Output the (X, Y) coordinate of the center of the cell containing the given text.  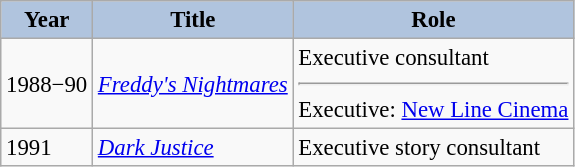
Dark Justice (193, 148)
Year (47, 20)
Executive story consultant (434, 148)
Executive consultantExecutive: New Line Cinema (434, 84)
Title (193, 20)
1988−90 (47, 84)
Freddy's Nightmares (193, 84)
1991 (47, 148)
Role (434, 20)
